Extract the [X, Y] coordinate from the center of the cell holding the provided text.  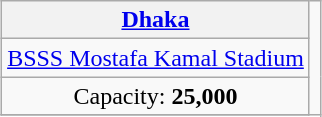
BSSS Mostafa Kamal Stadium [156, 58]
Capacity: 25,000 [156, 96]
Dhaka [156, 20]
